Determine the (x, y) coordinate at the center of the cell enclosing the given text.  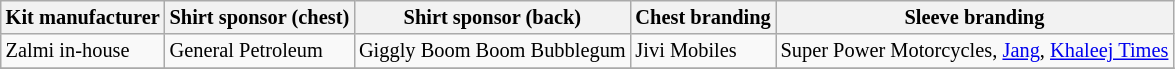
Zalmi in-house (83, 51)
Shirt sponsor (back) (492, 17)
Jivi Mobiles (704, 51)
Shirt sponsor (chest) (260, 17)
Giggly Boom Boom Bubblegum (492, 51)
Kit manufacturer (83, 17)
Super Power Motorcycles, Jang, Khaleej Times (975, 51)
Sleeve branding (975, 17)
General Petroleum (260, 51)
Chest branding (704, 17)
